Provide the (X, Y) coordinate of the cell's center where the given text is located.  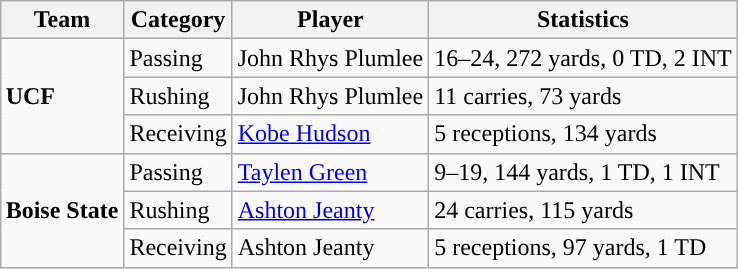
UCF (62, 96)
Boise State (62, 210)
Taylen Green (330, 172)
Statistics (584, 20)
Player (330, 20)
9–19, 144 yards, 1 TD, 1 INT (584, 172)
Category (178, 20)
Kobe Hudson (330, 134)
16–24, 272 yards, 0 TD, 2 INT (584, 58)
24 carries, 115 yards (584, 210)
5 receptions, 134 yards (584, 134)
11 carries, 73 yards (584, 96)
Team (62, 20)
5 receptions, 97 yards, 1 TD (584, 248)
